Search for the cell housing the specified text and yield its (X, Y) center coordinate. 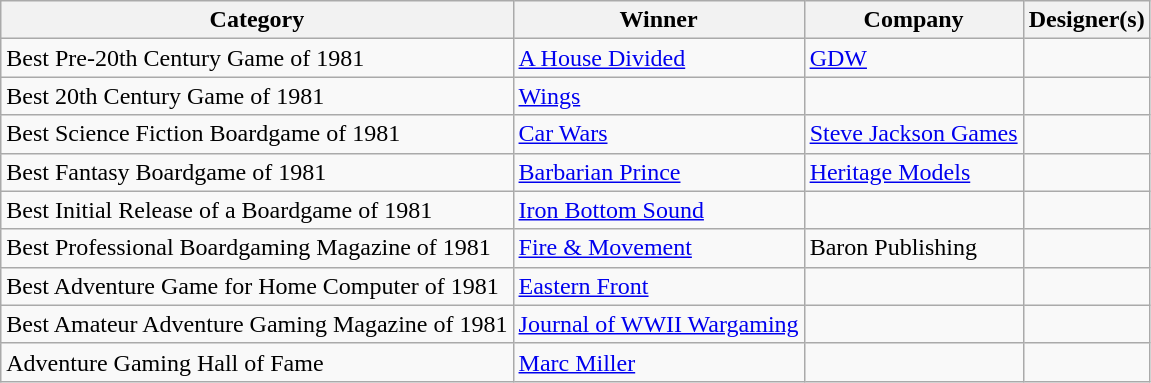
A House Divided (658, 58)
Barbarian Prince (658, 172)
Car Wars (658, 134)
Adventure Gaming Hall of Fame (257, 362)
Heritage Models (914, 172)
Iron Bottom Sound (658, 210)
Marc Miller (658, 362)
Wings (658, 96)
GDW (914, 58)
Baron Publishing (914, 248)
Best Professional Boardgaming Magazine of 1981 (257, 248)
Best Initial Release of a Boardgame of 1981 (257, 210)
Best Pre-20th Century Game of 1981 (257, 58)
Fire & Movement (658, 248)
Company (914, 20)
Best Science Fiction Boardgame of 1981 (257, 134)
Eastern Front (658, 286)
Best Amateur Adventure Gaming Magazine of 1981 (257, 324)
Category (257, 20)
Journal of WWII Wargaming (658, 324)
Designer(s) (1086, 20)
Best Adventure Game for Home Computer of 1981 (257, 286)
Best 20th Century Game of 1981 (257, 96)
Best Fantasy Boardgame of 1981 (257, 172)
Winner (658, 20)
Steve Jackson Games (914, 134)
